Extract the (X, Y) coordinate from the center of the cell holding the provided text.  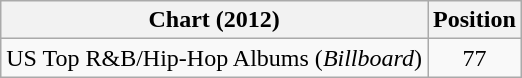
Position (475, 20)
US Top R&B/Hip-Hop Albums (Billboard) (214, 58)
Chart (2012) (214, 20)
77 (475, 58)
